Locate the cell with the specified text and output its [x, y] center coordinate. 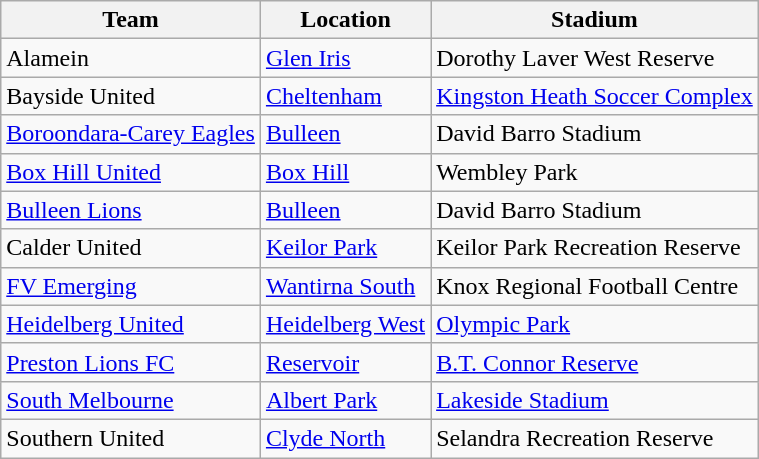
Calder United [131, 248]
FV Emerging [131, 286]
Alamein [131, 58]
Heidelberg United [131, 324]
Keilor Park Recreation Reserve [595, 248]
B.T. Connor Reserve [595, 362]
Preston Lions FC [131, 362]
Boroondara-Carey Eagles [131, 134]
Cheltenham [345, 96]
Stadium [595, 20]
Bayside United [131, 96]
Heidelberg West [345, 324]
Olympic Park [595, 324]
South Melbourne [131, 400]
Southern United [131, 438]
Lakeside Stadium [595, 400]
Dorothy Laver West Reserve [595, 58]
Albert Park [345, 400]
Team [131, 20]
Wembley Park [595, 172]
Kingston Heath Soccer Complex [595, 96]
Keilor Park [345, 248]
Box Hill United [131, 172]
Box Hill [345, 172]
Knox Regional Football Centre [595, 286]
Wantirna South [345, 286]
Clyde North [345, 438]
Reservoir [345, 362]
Bulleen Lions [131, 210]
Location [345, 20]
Glen Iris [345, 58]
Selandra Recreation Reserve [595, 438]
